Locate the cell with the specified text and output its [X, Y] center coordinate. 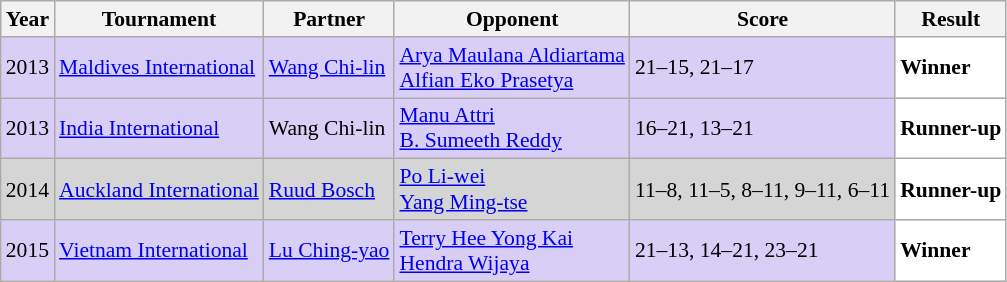
Vietnam International [159, 250]
Result [950, 19]
Maldives International [159, 68]
2014 [28, 190]
Auckland International [159, 190]
Po Li-wei Yang Ming-tse [512, 190]
Lu Ching-yao [330, 250]
Tournament [159, 19]
Opponent [512, 19]
Terry Hee Yong Kai Hendra Wijaya [512, 250]
11–8, 11–5, 8–11, 9–11, 6–11 [762, 190]
Year [28, 19]
Partner [330, 19]
Score [762, 19]
Arya Maulana Aldiartama Alfian Eko Prasetya [512, 68]
21–13, 14–21, 23–21 [762, 250]
Manu Attri B. Sumeeth Reddy [512, 128]
16–21, 13–21 [762, 128]
India International [159, 128]
2015 [28, 250]
Ruud Bosch [330, 190]
21–15, 21–17 [762, 68]
